Extract the [x, y] coordinate from the center of the cell holding the provided text.  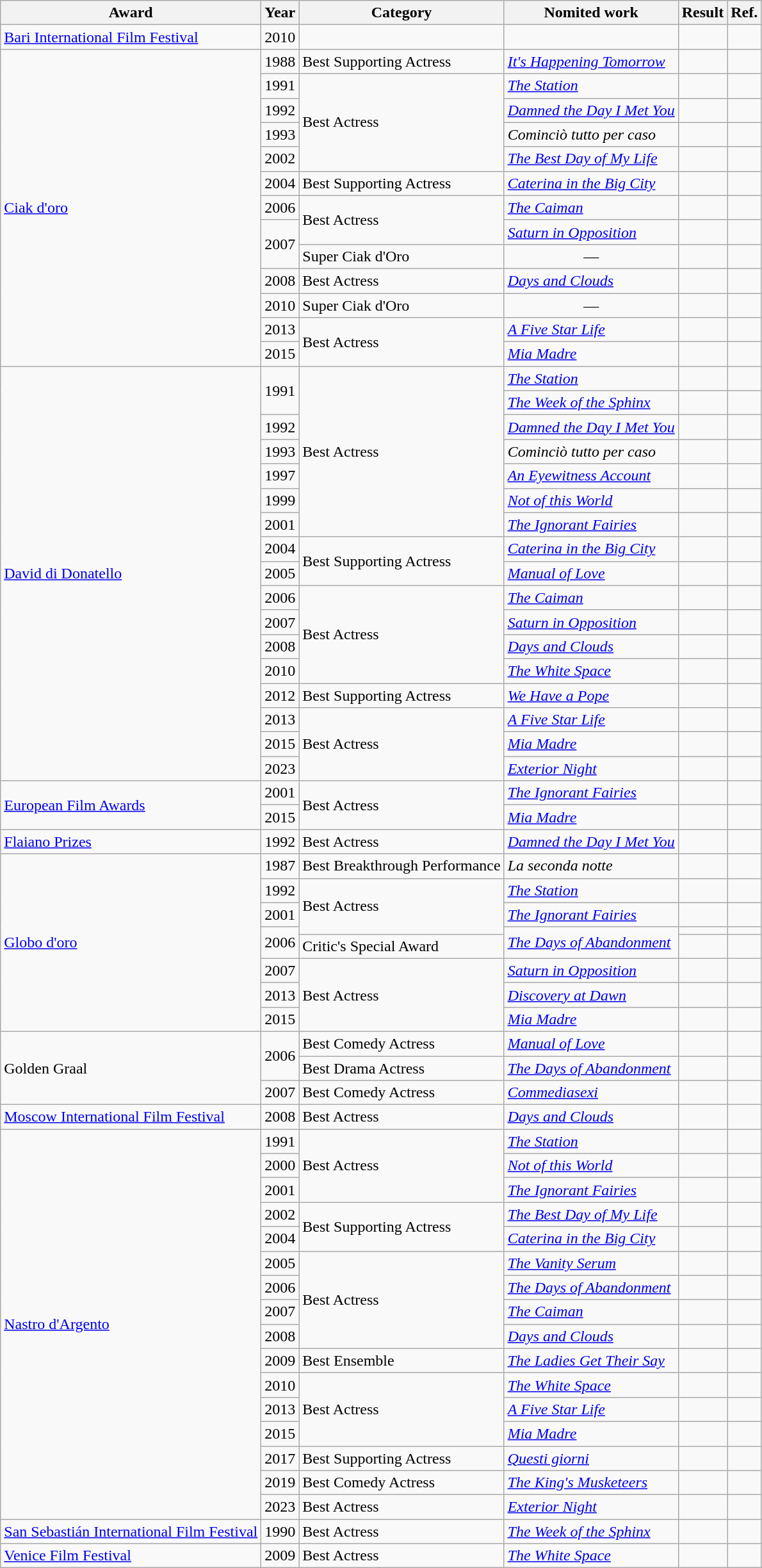
1988 [280, 61]
Result [702, 13]
Best Ensemble [401, 1360]
Nastro d'Argento [131, 1325]
The Ladies Get Their Say [591, 1360]
Venice Film Festival [131, 1556]
La seconda notte [591, 866]
San Sebastián International Film Festival [131, 1531]
Award [131, 13]
Category [401, 13]
Critic's Special Award [401, 946]
The King's Musketeers [591, 1483]
David di Donatello [131, 574]
Flaiano Prizes [131, 842]
2012 [280, 695]
2000 [280, 1166]
We Have a Pope [591, 695]
Moscow International Film Festival [131, 1117]
Ref. [744, 13]
Best Drama Actress [401, 1068]
Year [280, 13]
Globo d'oro [131, 943]
Ciak d'oro [131, 208]
Questi giorni [591, 1458]
1997 [280, 476]
Best Breakthrough Performance [401, 866]
Nomited work [591, 13]
1999 [280, 500]
The Vanity Serum [591, 1263]
Golden Graal [131, 1068]
Bari International Film Festival [131, 37]
Commediasexi [591, 1093]
It's Happening Tomorrow [591, 61]
1990 [280, 1531]
An Eyewitness Account [591, 476]
2019 [280, 1483]
2017 [280, 1458]
1987 [280, 866]
Discovery at Dawn [591, 995]
European Film Awards [131, 805]
